Identify which cell holds the provided text, then report its [x, y] central coordinate. 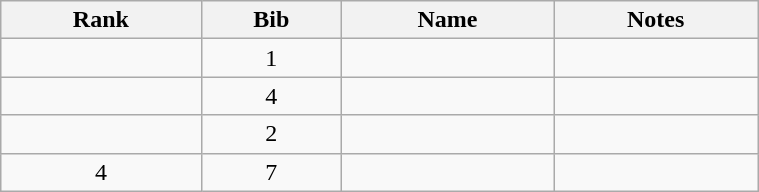
Notes [656, 20]
Rank [101, 20]
Bib [272, 20]
Name [448, 20]
7 [272, 172]
2 [272, 134]
1 [272, 58]
